Find where the given text appears and provide that cell's center as (X, Y) coordinate. 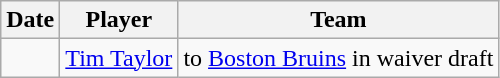
Team (338, 20)
Tim Taylor (119, 58)
Date (30, 20)
to Boston Bruins in waiver draft (338, 58)
Player (119, 20)
